Locate the cell with the specified text and output its [x, y] center coordinate. 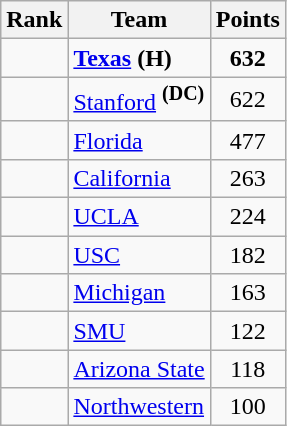
224 [248, 217]
Rank [34, 20]
Arizona State [139, 369]
Texas (H) [139, 58]
Michigan [139, 293]
100 [248, 407]
SMU [139, 331]
UCLA [139, 217]
Stanford (DC) [139, 100]
Team [139, 20]
122 [248, 331]
Florida [139, 140]
Points [248, 20]
California [139, 178]
632 [248, 58]
163 [248, 293]
477 [248, 140]
118 [248, 369]
USC [139, 255]
182 [248, 255]
622 [248, 100]
263 [248, 178]
Northwestern [139, 407]
